Detect which cell encompasses the target text, then output its (x, y) center coordinate. 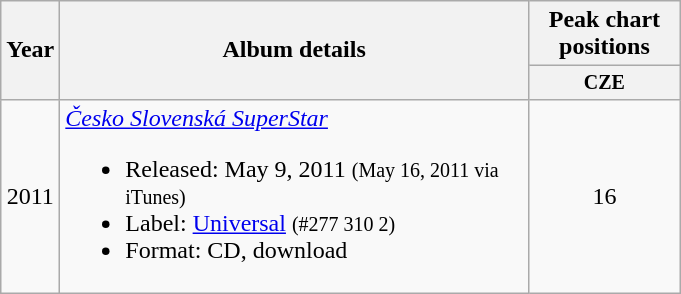
16 (604, 196)
Album details (294, 50)
CZE (604, 82)
Year (30, 50)
Česko Slovenská SuperStarReleased: May 9, 2011 (May 16, 2011 via iTunes)Label: Universal (#277 310 2)Format: CD, download (294, 196)
Peak chart positions (604, 34)
2011 (30, 196)
